Return (X, Y) of the center of cell containing provided text 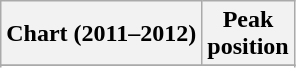
Peakposition (248, 34)
Chart (2011–2012) (102, 34)
